Detect which cell encompasses the target text, then output its (x, y) center coordinate. 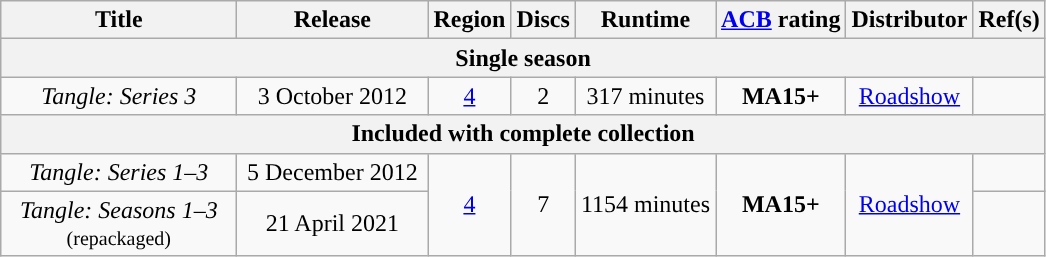
Title (119, 20)
7 (543, 204)
Runtime (645, 20)
Included with complete collection (524, 134)
5 December 2012 (332, 172)
2 (543, 96)
Tangle: Series 1–3 (119, 172)
Tangle: Series 3 (119, 96)
1154 minutes (645, 204)
Tangle: Seasons 1–3 (repackaged) (119, 224)
Discs (543, 20)
Release (332, 20)
21 April 2021 (332, 224)
ACB rating (781, 20)
Single season (524, 58)
317 minutes (645, 96)
Distributor (910, 20)
3 October 2012 (332, 96)
Ref(s) (1009, 20)
Region (470, 20)
